Detect which cell encompasses the target text, then output its (x, y) center coordinate. 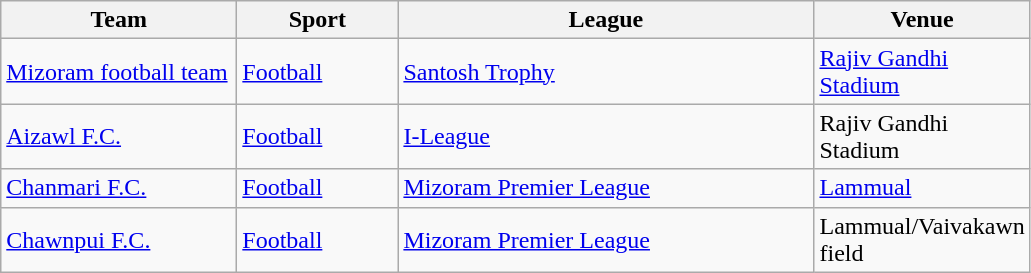
Venue (922, 20)
Chawnpui F.C. (119, 240)
Aizawl F.C. (119, 136)
Sport (318, 20)
Lammual (922, 188)
I-League (606, 136)
Lammual/Vaivakawn field (922, 240)
League (606, 20)
Santosh Trophy (606, 72)
Team (119, 20)
Chanmari F.C. (119, 188)
Mizoram football team (119, 72)
